Scan for the cell matching the given text and deliver its [X, Y] coordinate at center. 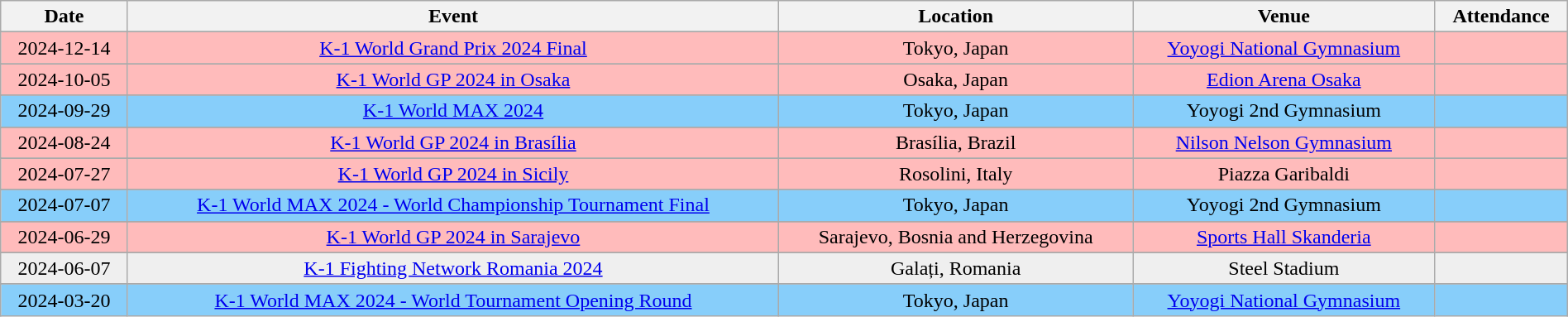
Location [956, 17]
Sports Hall Skanderia [1284, 237]
2024-06-29 [65, 237]
K-1 World GP 2024 in Sicily [453, 174]
Osaka, Japan [956, 79]
K-1 World GP 2024 in Osaka [453, 79]
Piazza Garibaldi [1284, 174]
2024-07-07 [65, 205]
2024-03-20 [65, 300]
2024-08-24 [65, 142]
2024-06-07 [65, 268]
K-1 World GP 2024 in Brasília [453, 142]
Nilson Nelson Gymnasium [1284, 142]
K-1 World MAX 2024 - World Championship Tournament Final [453, 205]
K-1 World MAX 2024 [453, 111]
2024-10-05 [65, 79]
Venue [1284, 17]
Rosolini, Italy [956, 174]
Date [65, 17]
Edion Arena Osaka [1284, 79]
K-1 World MAX 2024 - World Tournament Opening Round [453, 300]
2024-09-29 [65, 111]
Event [453, 17]
Steel Stadium [1284, 268]
K-1 World GP 2024 in Sarajevo [453, 237]
Attendance [1501, 17]
2024-12-14 [65, 48]
K-1 Fighting Network Romania 2024 [453, 268]
Brasília, Brazil [956, 142]
Galați, Romania [956, 268]
K-1 World Grand Prix 2024 Final [453, 48]
2024-07-27 [65, 174]
Sarajevo, Bosnia and Herzegovina [956, 237]
